From the cell containing the given text, extract its center point as [X, Y] coordinate. 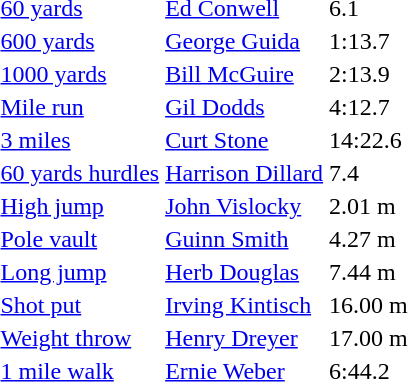
Henry Dreyer [244, 338]
Harrison Dillard [244, 173]
Bill McGuire [244, 74]
Curt Stone [244, 140]
John Vislocky [244, 206]
George Guida [244, 41]
Herb Douglas [244, 272]
Guinn Smith [244, 239]
Gil Dodds [244, 107]
Irving Kintisch [244, 305]
